For the text-containing cell, return its midpoint in [X, Y] coordinate format. 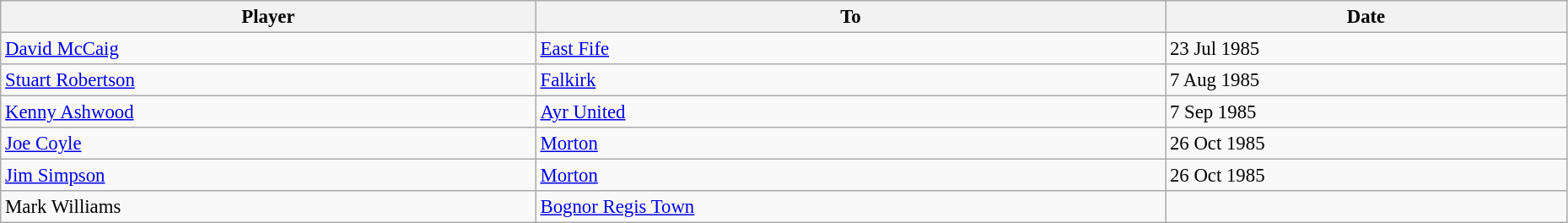
East Fife [850, 49]
Joe Coyle [268, 144]
23 Jul 1985 [1366, 49]
David McCaig [268, 49]
Kenny Ashwood [268, 112]
To [850, 17]
Player [268, 17]
Mark Williams [268, 207]
Ayr United [850, 112]
7 Sep 1985 [1366, 112]
Jim Simpson [268, 176]
Date [1366, 17]
Stuart Robertson [268, 80]
7 Aug 1985 [1366, 80]
Bognor Regis Town [850, 207]
Falkirk [850, 80]
